Find where the given text appears and provide that cell's center as (X, Y) coordinate. 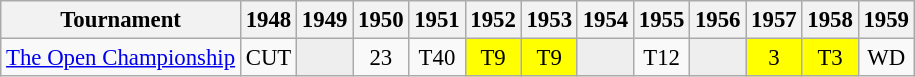
1956 (718, 20)
1958 (830, 20)
1957 (774, 20)
WD (886, 58)
T40 (437, 58)
1949 (325, 20)
1950 (381, 20)
1954 (605, 20)
1951 (437, 20)
Tournament (121, 20)
3 (774, 58)
1953 (549, 20)
CUT (268, 58)
The Open Championship (121, 58)
1955 (661, 20)
1959 (886, 20)
1948 (268, 20)
T12 (661, 58)
23 (381, 58)
1952 (493, 20)
T3 (830, 58)
